Pinpoint the cell where the given text exists, returning its [X, Y] midpoint coordinate. 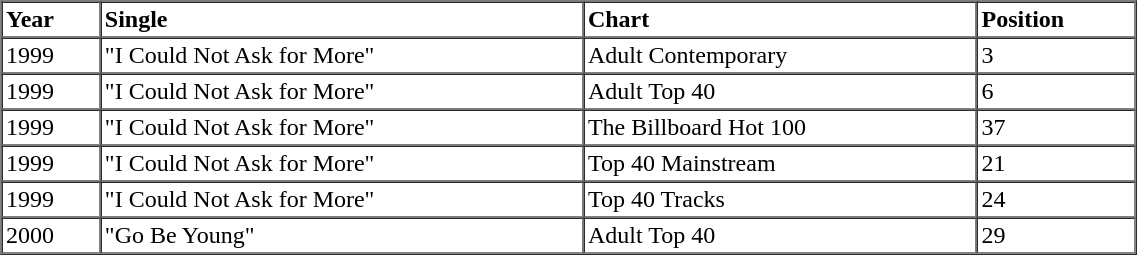
Chart [780, 20]
Top 40 Mainstream [780, 164]
37 [1056, 128]
"Go Be Young" [342, 236]
2000 [52, 236]
24 [1056, 200]
Position [1056, 20]
Year [52, 20]
Single [342, 20]
29 [1056, 236]
6 [1056, 92]
Top 40 Tracks [780, 200]
3 [1056, 56]
Adult Contemporary [780, 56]
21 [1056, 164]
The Billboard Hot 100 [780, 128]
